Determine the [x, y] coordinate at the center of the cell enclosing the given text.  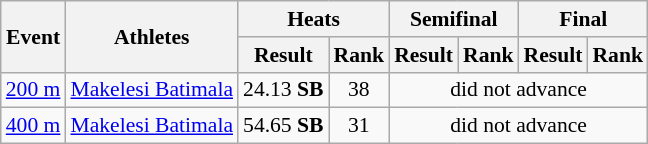
24.13 SB [284, 90]
Heats [314, 19]
Athletes [152, 36]
54.65 SB [284, 126]
400 m [34, 126]
31 [360, 126]
Semifinal [454, 19]
Event [34, 36]
200 m [34, 90]
38 [360, 90]
Final [584, 19]
